Search for the cell housing the specified text and yield its (X, Y) center coordinate. 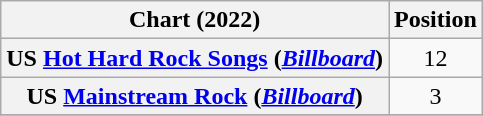
US Mainstream Rock (Billboard) (195, 96)
US Hot Hard Rock Songs (Billboard) (195, 58)
12 (436, 58)
Position (436, 20)
Chart (2022) (195, 20)
3 (436, 96)
